Detect which cell encompasses the target text, then output its [X, Y] center coordinate. 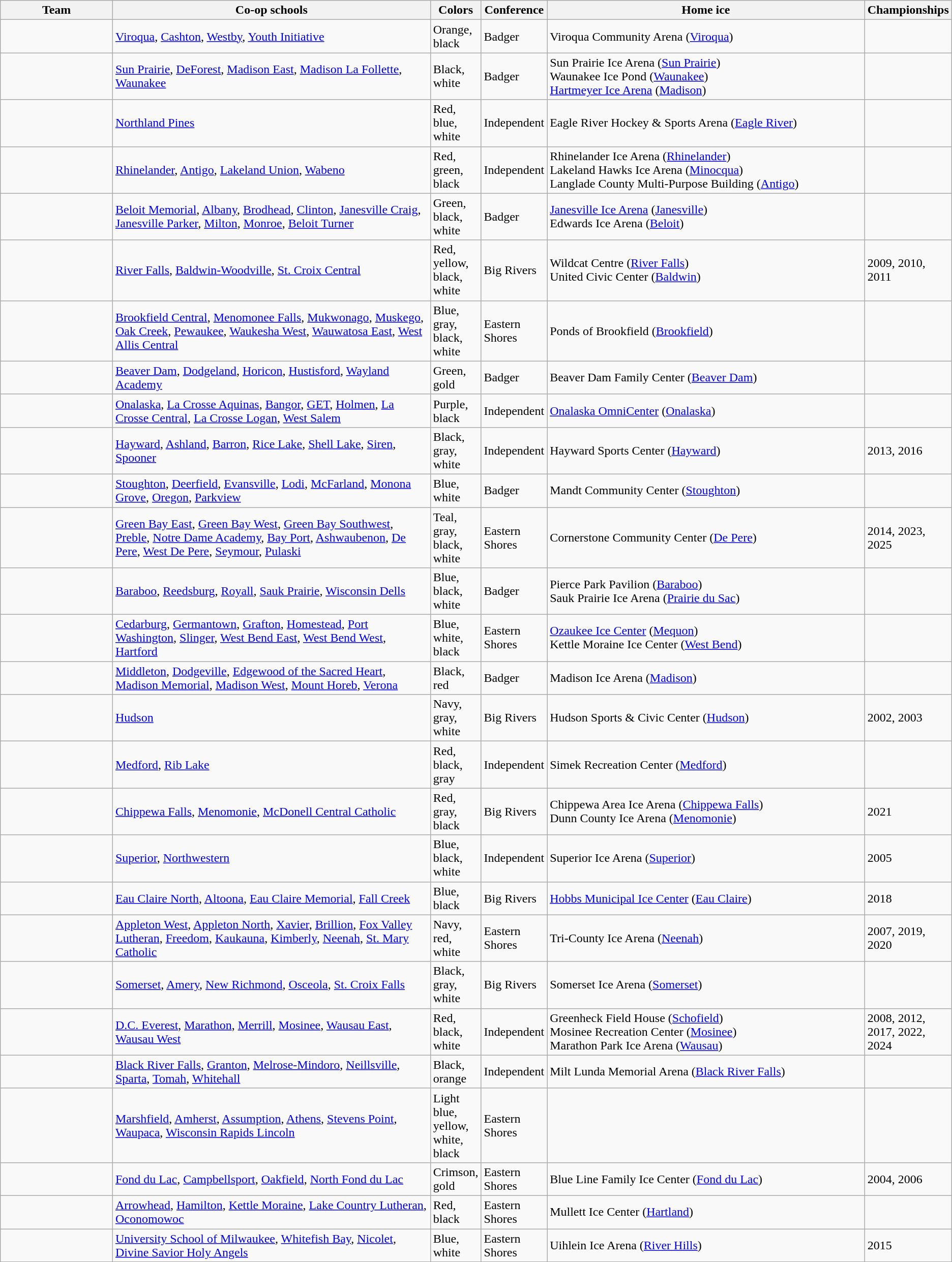
Black River Falls, Granton, Melrose-Mindoro, Neillsville, Sparta, Tomah, Whitehall [272, 1072]
Blue, gray, black, white [456, 330]
2004, 2006 [908, 1179]
University School of Milwaukee, Whitefish Bay, Nicolet, Divine Savior Holy Angels [272, 1245]
Chippewa Falls, Menomonie, McDonell Central Catholic [272, 812]
Colors [456, 10]
Red, black [456, 1212]
Cedarburg, Germantown, Grafton, Homestead, Port Washington, Slinger, West Bend East, West Bend West, Hartford [272, 638]
Cornerstone Community Center (De Pere) [706, 538]
Somerset, Amery, New Richmond, Osceola, St. Croix Falls [272, 985]
Blue, white, black [456, 638]
Wildcat Centre (River Falls)United Civic Center (Baldwin) [706, 271]
Black, orange [456, 1072]
2018 [908, 898]
Team [57, 10]
2002, 2003 [908, 718]
Hobbs Municipal Ice Center (Eau Claire) [706, 898]
Crimson, gold [456, 1179]
2014, 2023, 2025 [908, 538]
D.C. Everest, Marathon, Merrill, Mosinee, Wausau East, Wausau West [272, 1032]
Uihlein Ice Arena (River Hills) [706, 1245]
Red, black, gray [456, 765]
Home ice [706, 10]
Ponds of Brookfield (Brookfield) [706, 330]
Greenheck Field House (Schofield)Mosinee Recreation Center (Mosinee)Marathon Park Ice Arena (Wausau) [706, 1032]
Sun Prairie, DeForest, Madison East, Madison La Follette, Waunakee [272, 76]
Green, gold [456, 377]
Red, green, black [456, 170]
Onalaska OmniCenter (Onalaska) [706, 411]
Purple, black [456, 411]
Appleton West, Appleton North, Xavier, Brillion, Fox Valley Lutheran, Freedom, Kaukauna, Kimberly, Neenah, St. Mary Catholic [272, 938]
Hayward Sports Center (Hayward) [706, 450]
Brookfield Central, Menomonee Falls, Mukwonago, Muskego, Oak Creek, Pewaukee, Waukesha West, Wauwatosa East, West Allis Central [272, 330]
Co-op schools [272, 10]
Conference [514, 10]
Hudson [272, 718]
Beaver Dam, Dodgeland, Horicon, Hustisford, Wayland Academy [272, 377]
Milt Lunda Memorial Arena (Black River Falls) [706, 1072]
Somerset Ice Arena (Somerset) [706, 985]
Superior, Northwestern [272, 858]
2007, 2019, 2020 [908, 938]
Orange, black [456, 37]
Sun Prairie Ice Arena (Sun Prairie)Waunakee Ice Pond (Waunakee)Hartmeyer Ice Arena (Madison) [706, 76]
Navy, red, white [456, 938]
Chippewa Area Ice Arena (Chippewa Falls)Dunn County Ice Arena (Menomonie) [706, 812]
2013, 2016 [908, 450]
Light blue, yellow, white, black [456, 1125]
2015 [908, 1245]
2009, 2010, 2011 [908, 271]
Navy, gray, white [456, 718]
Black, white [456, 76]
Green, black, white [456, 217]
Medford, Rib Lake [272, 765]
2005 [908, 858]
Championships [908, 10]
2008, 2012, 2017, 2022, 2024 [908, 1032]
Red, black, white [456, 1032]
Middleton, Dodgeville, Edgewood of the Sacred Heart, Madison Memorial, Madison West, Mount Horeb, Verona [272, 678]
Rhinelander Ice Arena (Rhinelander)Lakeland Hawks Ice Arena (Minocqua)Langlade County Multi-Purpose Building (Antigo) [706, 170]
Northland Pines [272, 123]
Black, red [456, 678]
Red, blue, white [456, 123]
Green Bay East, Green Bay West, Green Bay Southwest, Preble, Notre Dame Academy, Bay Port, Ashwaubenon, De Pere, West De Pere, Seymour, Pulaski [272, 538]
Madison Ice Arena (Madison) [706, 678]
Superior Ice Arena (Superior) [706, 858]
Blue, black [456, 898]
2021 [908, 812]
Red, gray, black [456, 812]
Tri-County Ice Arena (Neenah) [706, 938]
Janesville Ice Arena (Janesville)Edwards Ice Arena (Beloit) [706, 217]
Pierce Park Pavilion (Baraboo)Sauk Prairie Ice Arena (Prairie du Sac) [706, 591]
Blue Line Family Ice Center (Fond du Lac) [706, 1179]
Mandt Community Center (Stoughton) [706, 490]
Eagle River Hockey & Sports Arena (Eagle River) [706, 123]
Ozaukee Ice Center (Mequon)Kettle Moraine Ice Center (West Bend) [706, 638]
Viroqua Community Arena (Viroqua) [706, 37]
Rhinelander, Antigo, Lakeland Union, Wabeno [272, 170]
Stoughton, Deerfield, Evansville, Lodi, McFarland, Monona Grove, Oregon, Parkview [272, 490]
Hudson Sports & Civic Center (Hudson) [706, 718]
Mullett Ice Center (Hartland) [706, 1212]
Baraboo, Reedsburg, Royall, Sauk Prairie, Wisconsin Dells [272, 591]
Fond du Lac, Campbellsport, Oakfield, North Fond du Lac [272, 1179]
Beaver Dam Family Center (Beaver Dam) [706, 377]
Simek Recreation Center (Medford) [706, 765]
Red, yellow, black, white [456, 271]
Teal, gray, black, white [456, 538]
Eau Claire North, Altoona, Eau Claire Memorial, Fall Creek [272, 898]
Beloit Memorial, Albany, Brodhead, Clinton, Janesville Craig, Janesville Parker, Milton, Monroe, Beloit Turner [272, 217]
Viroqua, Cashton, Westby, Youth Initiative [272, 37]
Hayward, Ashland, Barron, Rice Lake, Shell Lake, Siren, Spooner [272, 450]
Onalaska, La Crosse Aquinas, Bangor, GET, Holmen, La Crosse Central, La Crosse Logan, West Salem [272, 411]
Marshfield, Amherst, Assumption, Athens, Stevens Point, Waupaca, Wisconsin Rapids Lincoln [272, 1125]
Arrowhead, Hamilton, Kettle Moraine, Lake Country Lutheran, Oconomowoc [272, 1212]
River Falls, Baldwin-Woodville, St. Croix Central [272, 271]
